Scan for the cell matching the given text and deliver its [X, Y] coordinate at center. 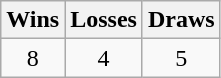
Losses [104, 20]
5 [181, 58]
4 [104, 58]
Draws [181, 20]
Wins [33, 20]
8 [33, 58]
